Identify which cell holds the provided text, then report its [X, Y] central coordinate. 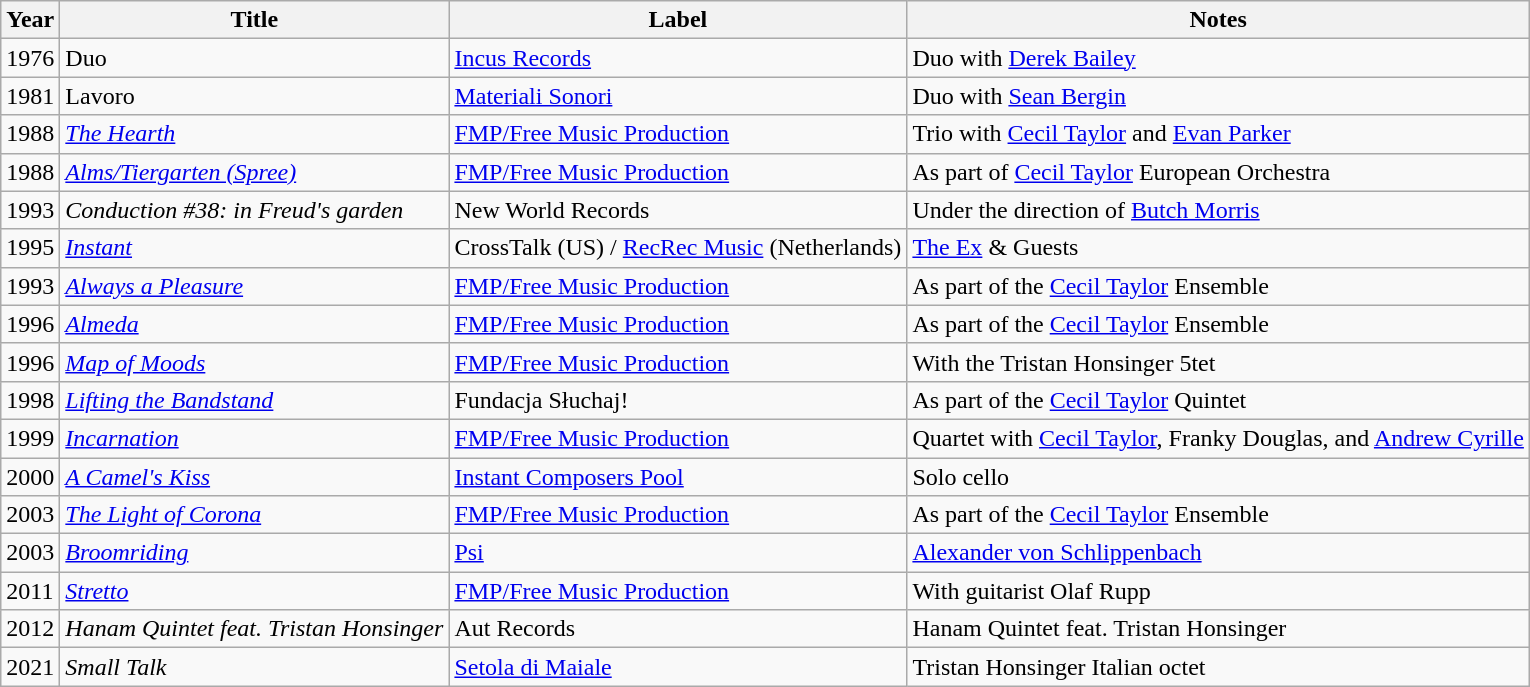
1976 [30, 58]
Always a Pleasure [254, 286]
Trio with Cecil Taylor and Evan Parker [1218, 134]
Lavoro [254, 96]
Fundacja Słuchaj! [678, 400]
Incarnation [254, 438]
CrossTalk (US) / RecRec Music (Netherlands) [678, 248]
Tristan Honsinger Italian octet [1218, 667]
1981 [30, 96]
As part of Cecil Taylor European Orchestra [1218, 172]
Stretto [254, 591]
Title [254, 20]
Almeda [254, 324]
Solo cello [1218, 477]
Materiali Sonori [678, 96]
1998 [30, 400]
Duo with Derek Bailey [1218, 58]
Incus Records [678, 58]
Instant [254, 248]
Quartet with Cecil Taylor, Franky Douglas, and Andrew Cyrille [1218, 438]
Under the direction of Butch Morris [1218, 210]
Aut Records [678, 629]
With guitarist Olaf Rupp [1218, 591]
Small Talk [254, 667]
Duo [254, 58]
Alms/Tiergarten (Spree) [254, 172]
Map of Moods [254, 362]
Duo with Sean Bergin [1218, 96]
A Camel's Kiss [254, 477]
Psi [678, 553]
Notes [1218, 20]
The Hearth [254, 134]
1999 [30, 438]
2011 [30, 591]
2021 [30, 667]
Lifting the Bandstand [254, 400]
Broomriding [254, 553]
2012 [30, 629]
2000 [30, 477]
Setola di Maiale [678, 667]
Label [678, 20]
As part of the Cecil Taylor Quintet [1218, 400]
Year [30, 20]
1995 [30, 248]
Conduction #38: in Freud's garden [254, 210]
The Light of Corona [254, 515]
New World Records [678, 210]
The Ex & Guests [1218, 248]
Alexander von Schlippenbach [1218, 553]
With the Tristan Honsinger 5tet [1218, 362]
Instant Composers Pool [678, 477]
